Pinpoint the cell where the given text exists, returning its [x, y] midpoint coordinate. 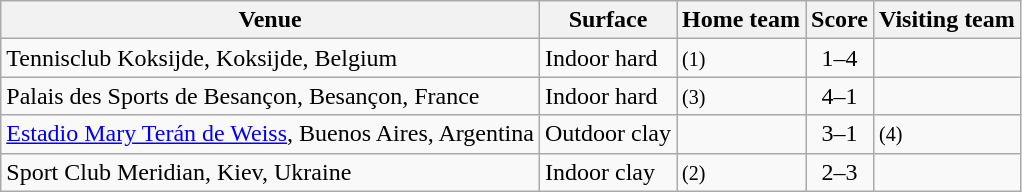
Surface [608, 20]
Visiting team [946, 20]
2–3 [840, 172]
Tennisclub Koksijde, Koksijde, Belgium [270, 58]
(2) [740, 172]
(1) [740, 58]
(4) [946, 134]
Palais des Sports de Besançon, Besançon, France [270, 96]
Home team [740, 20]
4–1 [840, 96]
Estadio Mary Terán de Weiss, Buenos Aires, Argentina [270, 134]
(3) [740, 96]
Indoor clay [608, 172]
Sport Club Meridian, Kiev, Ukraine [270, 172]
Score [840, 20]
3–1 [840, 134]
1–4 [840, 58]
Outdoor clay [608, 134]
Venue [270, 20]
